Capture the cell that displays the provided text and extract its [X, Y] central coordinate. 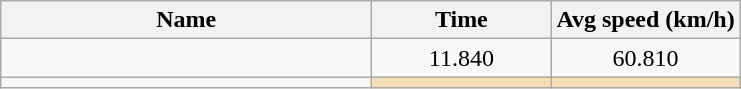
60.810 [646, 58]
Name [186, 20]
Time [462, 20]
Avg speed (km/h) [646, 20]
11.840 [462, 58]
